Output the [X, Y] coordinate of the center of the cell containing the given text.  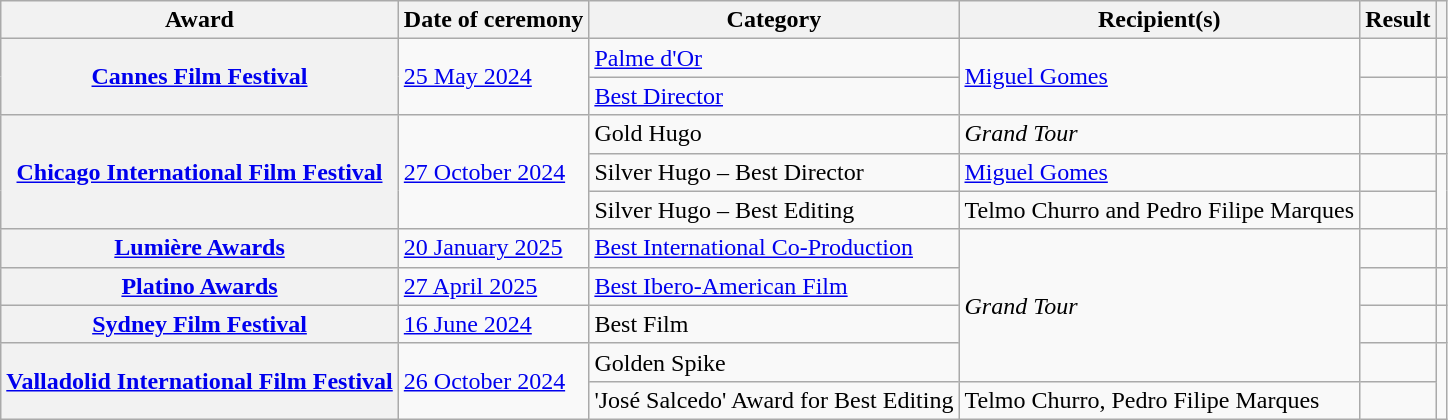
Best Director [774, 96]
Golden Spike [774, 362]
Lumière Awards [200, 248]
25 May 2024 [494, 77]
Best Film [774, 324]
Palme d'Or [774, 58]
Sydney Film Festival [200, 324]
Platino Awards [200, 286]
Best Ibero-American Film [774, 286]
20 January 2025 [494, 248]
Result [1398, 20]
Award [200, 20]
Telmo Churro, Pedro Filipe Marques [1160, 400]
Gold Hugo [774, 134]
Best International Co-Production [774, 248]
Cannes Film Festival [200, 77]
Silver Hugo – Best Editing [774, 210]
Silver Hugo – Best Director [774, 172]
16 June 2024 [494, 324]
'José Salcedo' Award for Best Editing [774, 400]
Date of ceremony [494, 20]
26 October 2024 [494, 381]
Telmo Churro and Pedro Filipe Marques [1160, 210]
Valladolid International Film Festival [200, 381]
Recipient(s) [1160, 20]
Chicago International Film Festival [200, 172]
27 April 2025 [494, 286]
Category [774, 20]
27 October 2024 [494, 172]
